From the cell containing the given text, extract its center point as (x, y) coordinate. 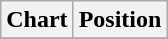
Position (120, 20)
Chart (37, 20)
